Return the (x, y) coordinate for the center point of the cell that contains the specified text.  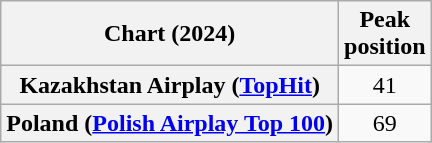
41 (385, 85)
Peakposition (385, 34)
69 (385, 123)
Kazakhstan Airplay (TopHit) (170, 85)
Poland (Polish Airplay Top 100) (170, 123)
Chart (2024) (170, 34)
